Return the [X, Y] coordinate for the center point of the cell that contains the specified text.  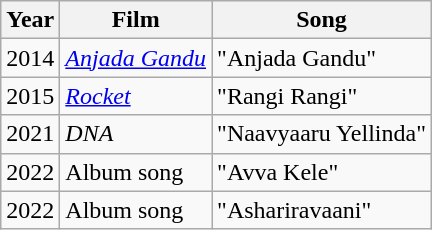
Film [136, 20]
"Naavyaaru Yellinda" [322, 134]
2015 [30, 96]
Year [30, 20]
2014 [30, 58]
"Anjada Gandu" [322, 58]
Song [322, 20]
"Avva Kele" [322, 172]
"Rangi Rangi" [322, 96]
DNA [136, 134]
Rocket [136, 96]
Anjada Gandu [136, 58]
2021 [30, 134]
"Ashariravaani" [322, 210]
